From the cell containing the given text, extract its center point as [X, Y] coordinate. 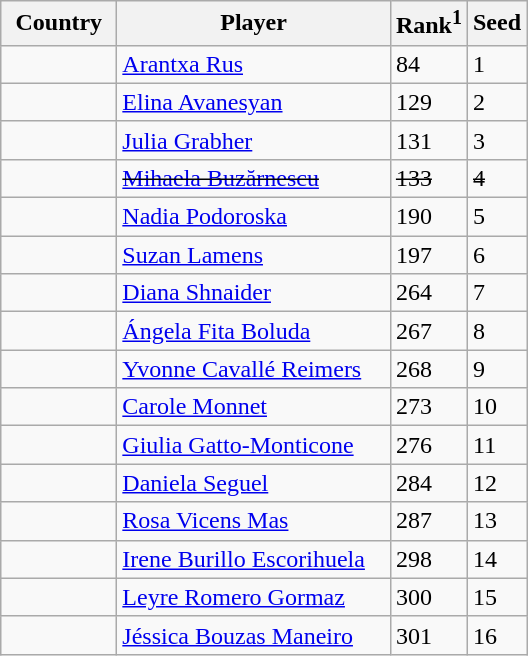
197 [428, 255]
16 [496, 635]
1 [496, 64]
6 [496, 255]
276 [428, 445]
8 [496, 331]
9 [496, 369]
Rank1 [428, 24]
11 [496, 445]
4 [496, 178]
273 [428, 407]
298 [428, 559]
Mihaela Buzărnescu [254, 178]
Country [59, 24]
Leyre Romero Gormaz [254, 597]
Diana Shnaider [254, 293]
Rosa Vicens Mas [254, 521]
5 [496, 217]
Yvonne Cavallé Reimers [254, 369]
84 [428, 64]
7 [496, 293]
301 [428, 635]
3 [496, 140]
Julia Grabher [254, 140]
2 [496, 102]
Ángela Fita Boluda [254, 331]
268 [428, 369]
Arantxa Rus [254, 64]
131 [428, 140]
Irene Burillo Escorihuela [254, 559]
Jéssica Bouzas Maneiro [254, 635]
Player [254, 24]
15 [496, 597]
287 [428, 521]
13 [496, 521]
Daniela Seguel [254, 483]
Elina Avanesyan [254, 102]
Nadia Podoroska [254, 217]
267 [428, 331]
10 [496, 407]
190 [428, 217]
300 [428, 597]
284 [428, 483]
Suzan Lamens [254, 255]
12 [496, 483]
Carole Monnet [254, 407]
264 [428, 293]
14 [496, 559]
Seed [496, 24]
129 [428, 102]
133 [428, 178]
Giulia Gatto-Monticone [254, 445]
